From the cell containing the given text, extract its center point as (x, y) coordinate. 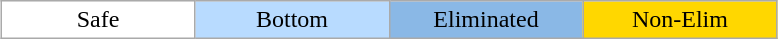
Bottom (292, 20)
Non-Elim (680, 20)
Safe (98, 20)
Eliminated (486, 20)
